Find where the given text appears and provide that cell's center as [x, y] coordinate. 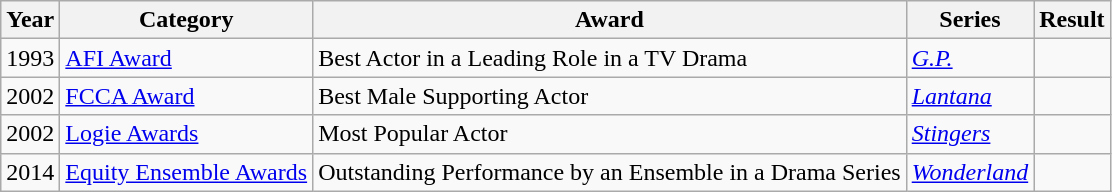
Lantana [970, 96]
Best Actor in a Leading Role in a TV Drama [610, 58]
2014 [30, 172]
Outstanding Performance by an Ensemble in a Drama Series [610, 172]
Most Popular Actor [610, 134]
Equity Ensemble Awards [186, 172]
Result [1072, 20]
Wonderland [970, 172]
Year [30, 20]
AFI Award [186, 58]
Award [610, 20]
Series [970, 20]
Category [186, 20]
FCCA Award [186, 96]
Logie Awards [186, 134]
Stingers [970, 134]
G.P. [970, 58]
1993 [30, 58]
Best Male Supporting Actor [610, 96]
